Output the [X, Y] coordinate of the center of the cell containing the given text.  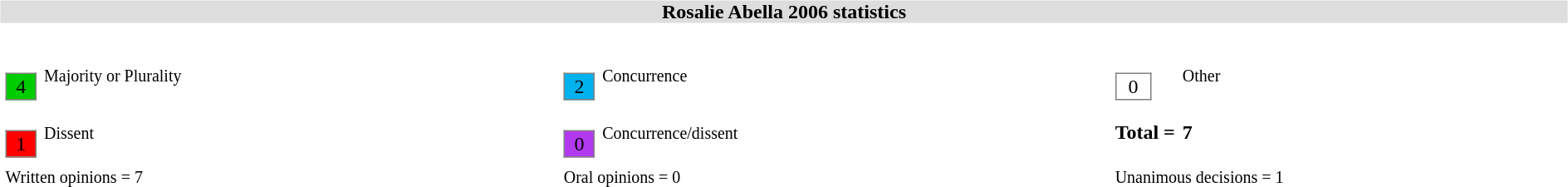
Rosalie Abella 2006 statistics [784, 12]
Dissent [301, 132]
7 [1373, 132]
Other [1373, 76]
Concurrence [855, 76]
Concurrence/dissent [855, 132]
Majority or Plurality [301, 76]
Total = [1145, 132]
